Output the [X, Y] coordinate of the center of the cell containing the given text.  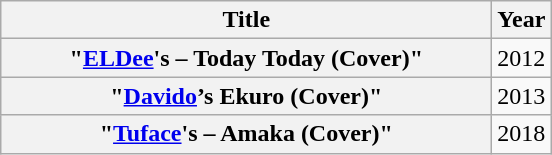
2012 [522, 58]
"Davido’s Ekuro (Cover)" [246, 96]
"Tuface's – Amaka (Cover)" [246, 134]
2018 [522, 134]
2013 [522, 96]
Year [522, 20]
"ELDee's – Today Today (Cover)" [246, 58]
Title [246, 20]
